Find where the given text appears and provide that cell's center as (x, y) coordinate. 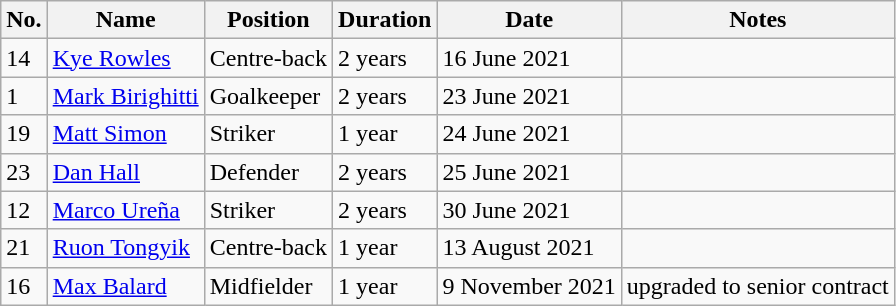
23 June 2021 (529, 96)
Defender (268, 172)
12 (24, 210)
Position (268, 20)
24 June 2021 (529, 134)
Name (126, 20)
1 (24, 96)
19 (24, 134)
16 (24, 286)
Ruon Tongyik (126, 248)
21 (24, 248)
Duration (385, 20)
16 June 2021 (529, 58)
Mark Birighitti (126, 96)
30 June 2021 (529, 210)
Matt Simon (126, 134)
Notes (758, 20)
Dan Hall (126, 172)
Marco Ureña (126, 210)
Goalkeeper (268, 96)
No. (24, 20)
upgraded to senior contract (758, 286)
Max Balard (126, 286)
9 November 2021 (529, 286)
14 (24, 58)
23 (24, 172)
25 June 2021 (529, 172)
13 August 2021 (529, 248)
Date (529, 20)
Kye Rowles (126, 58)
Midfielder (268, 286)
